Detect which cell encompasses the target text, then output its (x, y) center coordinate. 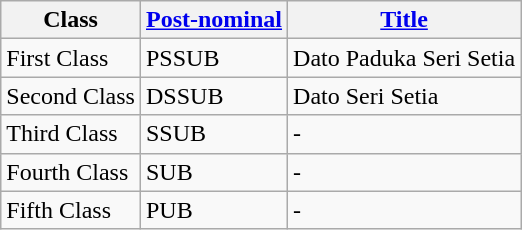
SSUB (214, 134)
Fourth Class (71, 172)
Dato Seri Setia (404, 96)
Dato Paduka Seri Setia (404, 58)
DSSUB (214, 96)
Post-nominal (214, 20)
PUB (214, 210)
Title (404, 20)
Second Class (71, 96)
First Class (71, 58)
Third Class (71, 134)
PSSUB (214, 58)
SUB (214, 172)
Class (71, 20)
Fifth Class (71, 210)
